Search for the cell housing the specified text and yield its (x, y) center coordinate. 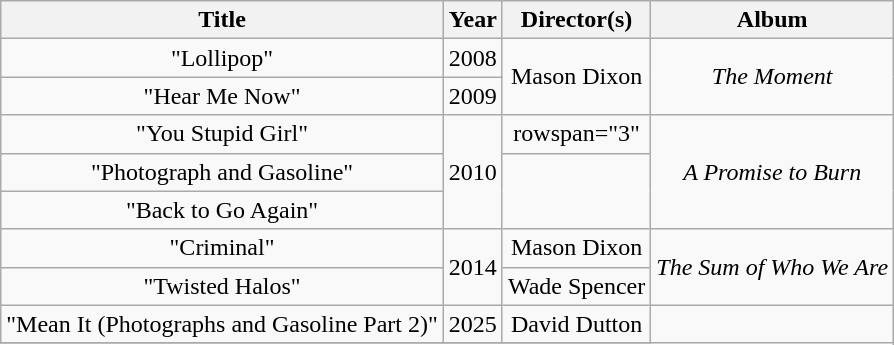
A Promise to Burn (772, 172)
2014 (472, 267)
"Twisted Halos" (222, 286)
2009 (472, 96)
rowspan="3" (576, 134)
The Sum of Who We Are (772, 267)
Director(s) (576, 20)
David Dutton (576, 324)
2010 (472, 172)
Title (222, 20)
The Moment (772, 77)
"Back to Go Again" (222, 210)
Wade Spencer (576, 286)
Album (772, 20)
"Mean It (Photographs and Gasoline Part 2)" (222, 324)
"Hear Me Now" (222, 96)
2025 (472, 324)
"Criminal" (222, 248)
"You Stupid Girl" (222, 134)
2008 (472, 58)
Year (472, 20)
"Photograph and Gasoline" (222, 172)
"Lollipop" (222, 58)
